Determine the [x, y] coordinate at the center of the cell enclosing the given text.  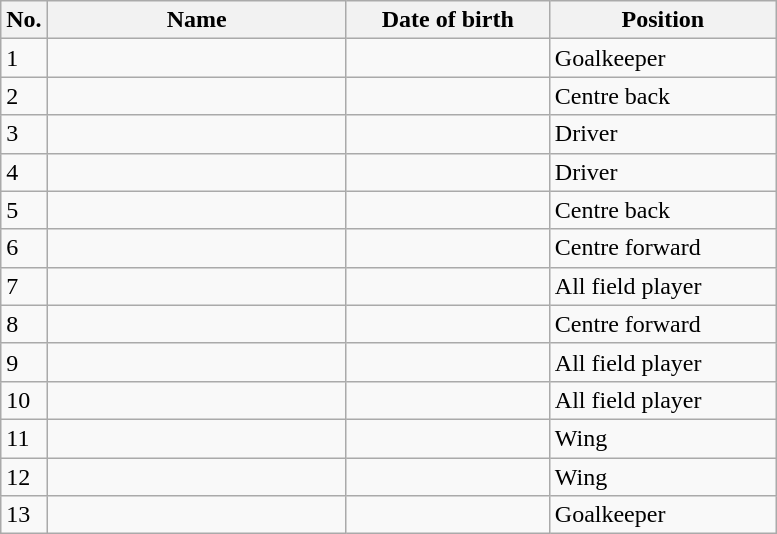
6 [24, 248]
5 [24, 210]
3 [24, 134]
13 [24, 515]
Date of birth [448, 20]
10 [24, 400]
8 [24, 324]
No. [24, 20]
2 [24, 96]
Name [196, 20]
9 [24, 362]
Position [662, 20]
12 [24, 477]
4 [24, 172]
7 [24, 286]
11 [24, 438]
1 [24, 58]
